Provide the (X, Y) coordinate of the cell's center where the given text is located.  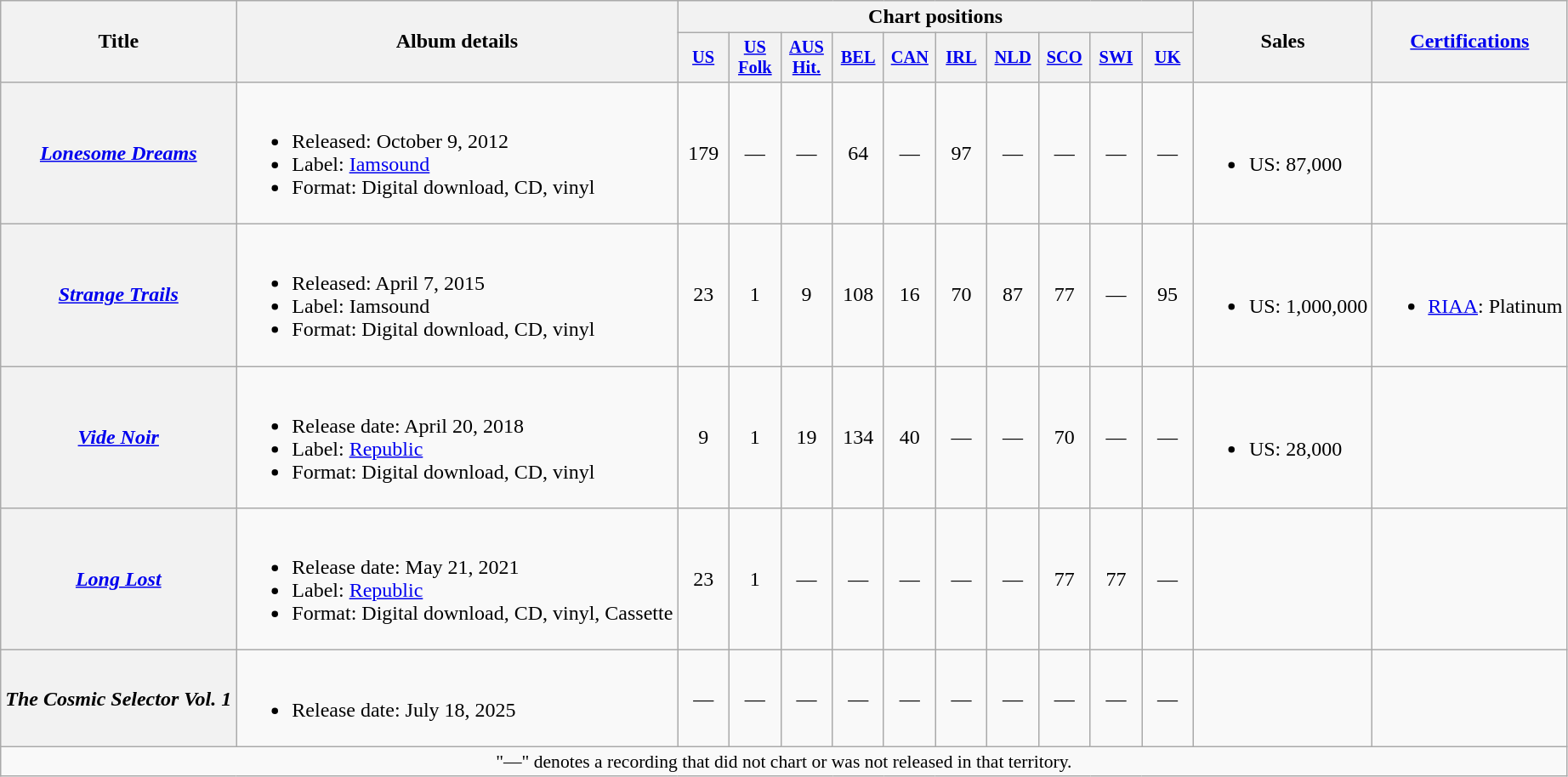
NLD (1014, 58)
The Cosmic Selector Vol. 1 (119, 699)
RIAA: Platinum (1469, 296)
Lonesome Dreams (119, 153)
UK (1168, 58)
Long Lost (119, 580)
SWI (1116, 58)
SCO (1065, 58)
64 (859, 153)
Release date: July 18, 2025 (457, 699)
Release date: April 20, 2018Label: RepublicFormat: Digital download, CD, vinyl (457, 437)
Album details (457, 42)
US Folk (755, 58)
108 (859, 296)
IRL (961, 58)
87 (1014, 296)
95 (1168, 296)
"—" denotes a recording that did not chart or was not released in that territory. (784, 762)
BEL (859, 58)
CAN (910, 58)
16 (910, 296)
Title (119, 42)
Release date: May 21, 2021Label: RepublicFormat: Digital download, CD, vinyl, Cassette (457, 580)
US: 87,000 (1282, 153)
US: 28,000 (1282, 437)
US (704, 58)
97 (961, 153)
Vide Noir (119, 437)
Certifications (1469, 42)
US: 1,000,000 (1282, 296)
40 (910, 437)
Chart positions (935, 17)
Sales (1282, 42)
19 (806, 437)
Strange Trails (119, 296)
Released: October 9, 2012Label: IamsoundFormat: Digital download, CD, vinyl (457, 153)
179 (704, 153)
Released: April 7, 2015Label: IamsoundFormat: Digital download, CD, vinyl (457, 296)
AUSHit. (806, 58)
134 (859, 437)
